Capture the cell that displays the provided text and extract its [X, Y] central coordinate. 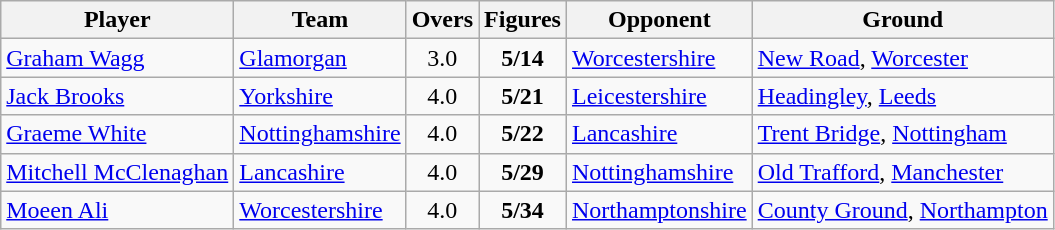
5/34 [523, 210]
County Ground, Northampton [902, 210]
Moeen Ali [118, 210]
Team [320, 20]
Ground [902, 20]
Northamptonshire [659, 210]
Figures [523, 20]
New Road, Worcester [902, 58]
Jack Brooks [118, 96]
Mitchell McClenaghan [118, 172]
Graham Wagg [118, 58]
Glamorgan [320, 58]
5/14 [523, 58]
Trent Bridge, Nottingham [902, 134]
3.0 [442, 58]
Yorkshire [320, 96]
5/29 [523, 172]
Headingley, Leeds [902, 96]
Player [118, 20]
Old Trafford, Manchester [902, 172]
Opponent [659, 20]
5/22 [523, 134]
Leicestershire [659, 96]
5/21 [523, 96]
Graeme White [118, 134]
Overs [442, 20]
